Pinpoint the cell where the given text exists, returning its [x, y] midpoint coordinate. 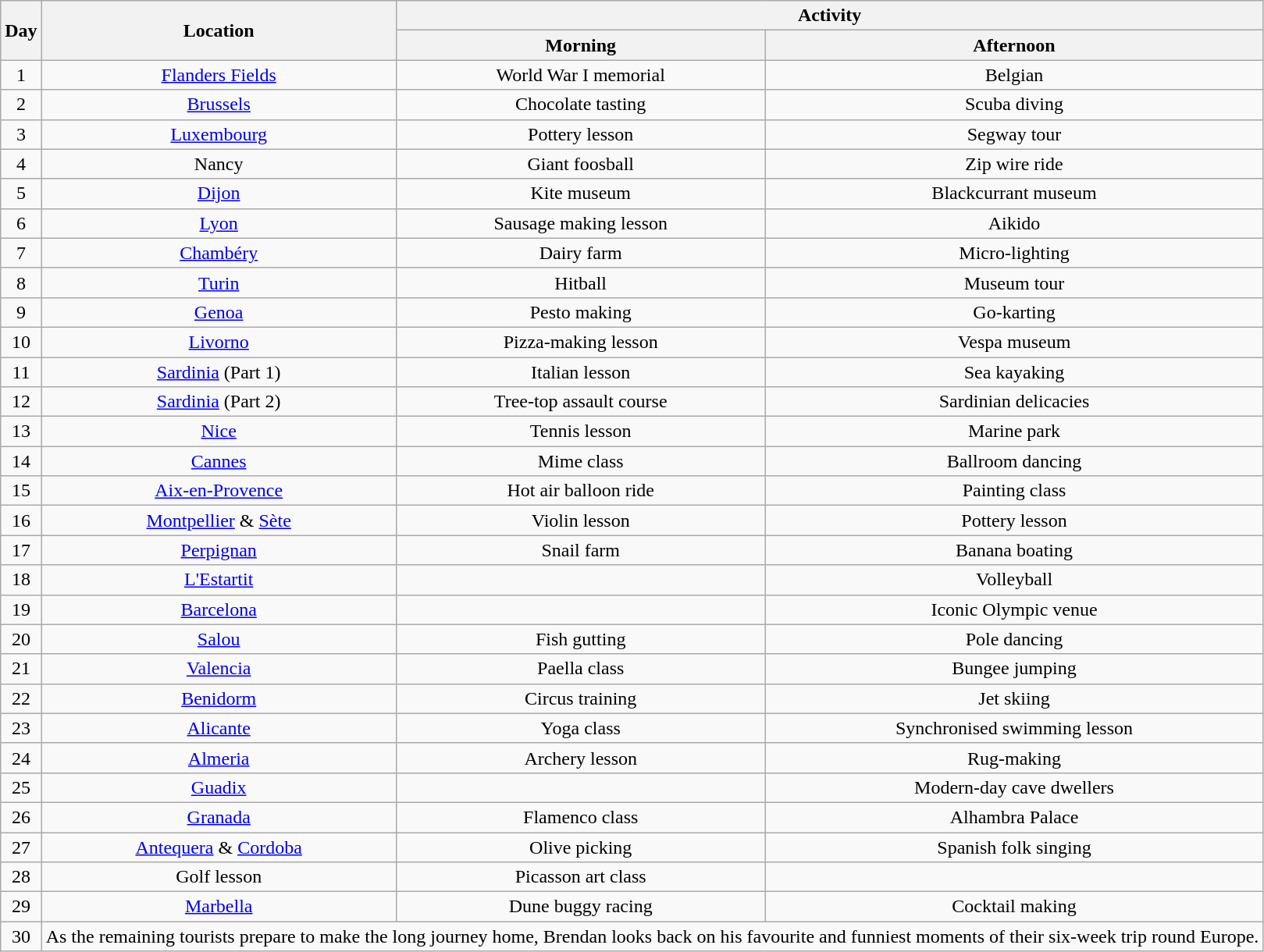
Ballroom dancing [1014, 461]
Guadix [219, 787]
Dune buggy racing [581, 907]
Barcelona [219, 609]
27 [21, 847]
Banana boating [1014, 550]
Lyon [219, 223]
Modern-day cave dwellers [1014, 787]
Chambéry [219, 253]
Volleyball [1014, 580]
24 [21, 758]
Vespa museum [1014, 342]
Sardinia (Part 1) [219, 372]
22 [21, 698]
Granada [219, 817]
Day [21, 30]
World War I memorial [581, 75]
Iconic Olympic venue [1014, 609]
Chocolate tasting [581, 105]
6 [21, 223]
Tennis lesson [581, 432]
Location [219, 30]
15 [21, 491]
8 [21, 282]
Jet skiing [1014, 698]
Golf lesson [219, 877]
Yoga class [581, 728]
Afternoon [1014, 45]
Valencia [219, 669]
Antequera & Cordoba [219, 847]
Synchronised swimming lesson [1014, 728]
Salou [219, 639]
Sardinian delicacies [1014, 402]
26 [21, 817]
Almeria [219, 758]
Nice [219, 432]
Alicante [219, 728]
Morning [581, 45]
Painting class [1014, 491]
Cannes [219, 461]
Rug-making [1014, 758]
Pizza-making lesson [581, 342]
Sardinia (Part 2) [219, 402]
Kite museum [581, 194]
Archery lesson [581, 758]
Activity [829, 16]
Genoa [219, 312]
Scuba diving [1014, 105]
Perpignan [219, 550]
3 [21, 134]
1 [21, 75]
21 [21, 669]
Montpellier & Sète [219, 520]
Turin [219, 282]
Zip wire ride [1014, 164]
Picasson art class [581, 877]
16 [21, 520]
12 [21, 402]
Alhambra Palace [1014, 817]
13 [21, 432]
2 [21, 105]
Belgian [1014, 75]
18 [21, 580]
Micro-lighting [1014, 253]
Benidorm [219, 698]
Nancy [219, 164]
Pesto making [581, 312]
Cocktail making [1014, 907]
Sea kayaking [1014, 372]
5 [21, 194]
Luxembourg [219, 134]
Flanders Fields [219, 75]
Aikido [1014, 223]
28 [21, 877]
Aix-en-Provence [219, 491]
Dairy farm [581, 253]
Sausage making lesson [581, 223]
Italian lesson [581, 372]
Marine park [1014, 432]
Museum tour [1014, 282]
25 [21, 787]
Snail farm [581, 550]
20 [21, 639]
14 [21, 461]
Brussels [219, 105]
Tree-top assault course [581, 402]
Giant foosball [581, 164]
7 [21, 253]
Segway tour [1014, 134]
Spanish folk singing [1014, 847]
4 [21, 164]
Hot air balloon ride [581, 491]
Hitball [581, 282]
Paella class [581, 669]
17 [21, 550]
10 [21, 342]
Go-karting [1014, 312]
11 [21, 372]
L'Estartit [219, 580]
Livorno [219, 342]
29 [21, 907]
Flamenco class [581, 817]
19 [21, 609]
Bungee jumping [1014, 669]
Violin lesson [581, 520]
Mime class [581, 461]
Blackcurrant museum [1014, 194]
Circus training [581, 698]
30 [21, 936]
Fish gutting [581, 639]
9 [21, 312]
Marbella [219, 907]
Olive picking [581, 847]
Dijon [219, 194]
Pole dancing [1014, 639]
23 [21, 728]
